Pinpoint the cell where the given text exists, returning its (X, Y) midpoint coordinate. 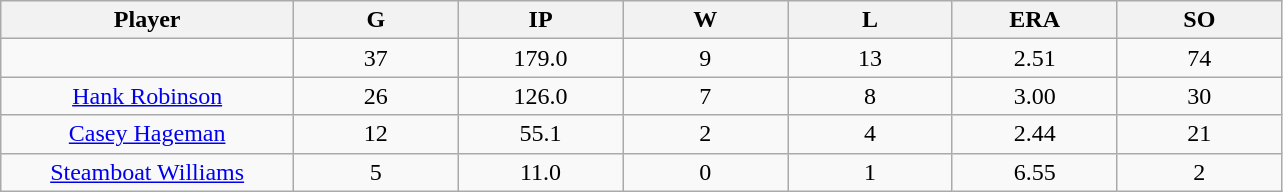
30 (1200, 96)
ERA (1034, 20)
37 (376, 58)
0 (706, 172)
SO (1200, 20)
Steamboat Williams (148, 172)
9 (706, 58)
Hank Robinson (148, 96)
1 (870, 172)
8 (870, 96)
13 (870, 58)
11.0 (540, 172)
55.1 (540, 134)
W (706, 20)
5 (376, 172)
2.51 (1034, 58)
74 (1200, 58)
IP (540, 20)
7 (706, 96)
G (376, 20)
Player (148, 20)
126.0 (540, 96)
179.0 (540, 58)
6.55 (1034, 172)
21 (1200, 134)
4 (870, 134)
12 (376, 134)
L (870, 20)
26 (376, 96)
Casey Hageman (148, 134)
3.00 (1034, 96)
2.44 (1034, 134)
